Return [x, y] of the center of cell containing provided text 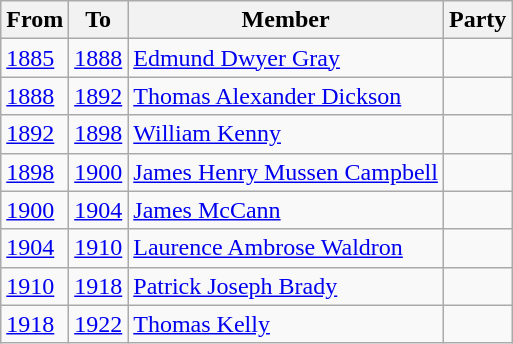
James McCann [286, 210]
1922 [98, 324]
Party [477, 20]
Laurence Ambrose Waldron [286, 248]
James Henry Mussen Campbell [286, 172]
Thomas Alexander Dickson [286, 96]
William Kenny [286, 134]
Member [286, 20]
Patrick Joseph Brady [286, 286]
Edmund Dwyer Gray [286, 58]
1885 [35, 58]
From [35, 20]
Thomas Kelly [286, 324]
To [98, 20]
